For the text-containing cell, return its midpoint in (x, y) coordinate format. 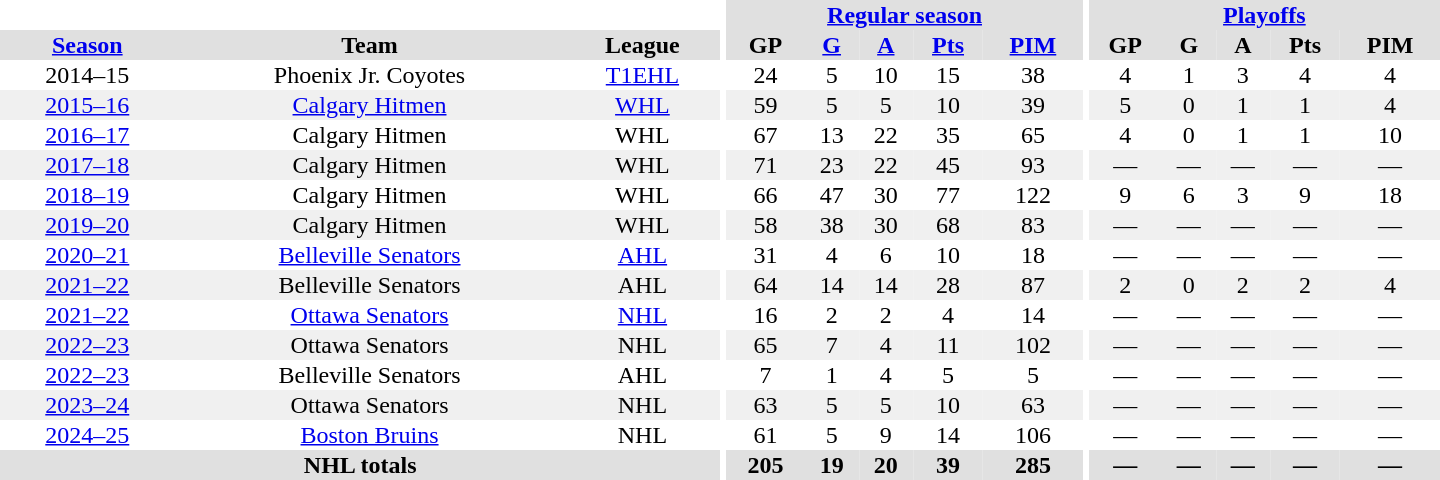
Team (370, 45)
2017–18 (88, 165)
122 (1033, 195)
2015–16 (88, 105)
47 (832, 195)
31 (765, 255)
League (643, 45)
Phoenix Jr. Coyotes (370, 75)
93 (1033, 165)
68 (948, 225)
2023–24 (88, 405)
66 (765, 195)
205 (765, 465)
13 (832, 135)
11 (948, 345)
15 (948, 75)
64 (765, 285)
NHL totals (360, 465)
Boston Bruins (370, 435)
2014–15 (88, 75)
Playoffs (1264, 15)
2016–17 (88, 135)
87 (1033, 285)
19 (832, 465)
24 (765, 75)
2024–25 (88, 435)
Season (88, 45)
77 (948, 195)
83 (1033, 225)
59 (765, 105)
2020–21 (88, 255)
23 (832, 165)
285 (1033, 465)
45 (948, 165)
Regular season (904, 15)
20 (886, 465)
28 (948, 285)
106 (1033, 435)
2018–19 (88, 195)
67 (765, 135)
102 (1033, 345)
61 (765, 435)
35 (948, 135)
16 (765, 315)
71 (765, 165)
58 (765, 225)
T1EHL (643, 75)
2019–20 (88, 225)
